From the cell containing the given text, extract its center point as [X, Y] coordinate. 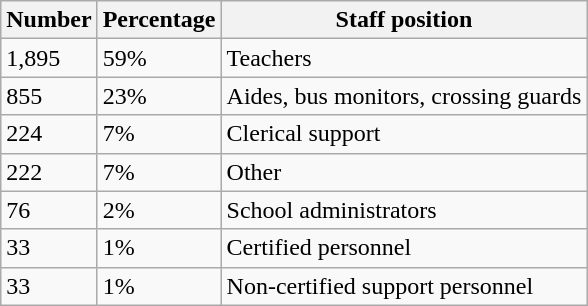
Certified personnel [404, 248]
59% [159, 58]
855 [49, 96]
224 [49, 134]
2% [159, 210]
76 [49, 210]
23% [159, 96]
School administrators [404, 210]
Teachers [404, 58]
222 [49, 172]
1,895 [49, 58]
Percentage [159, 20]
Staff position [404, 20]
Clerical support [404, 134]
Number [49, 20]
Other [404, 172]
Non-certified support personnel [404, 286]
Aides, bus monitors, crossing guards [404, 96]
